Scan for the cell matching the given text and deliver its (x, y) coordinate at center. 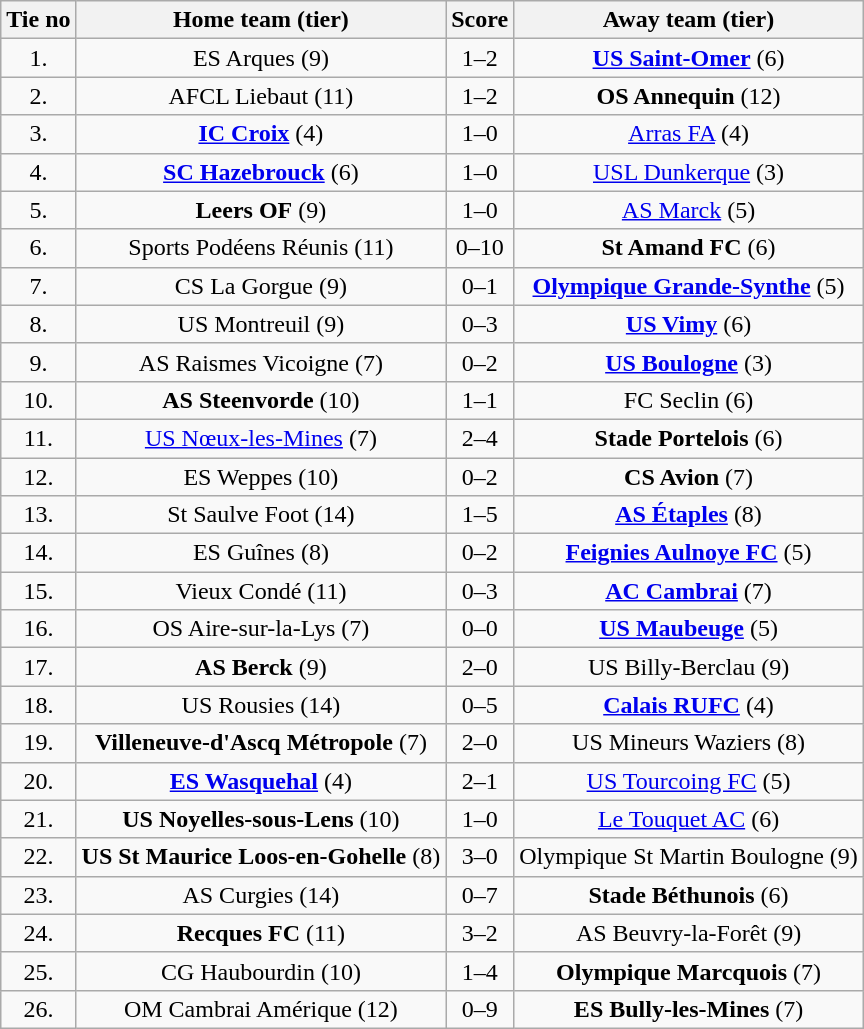
St Saulve Foot (14) (261, 515)
2–1 (480, 781)
FC Seclin (6) (689, 400)
US Vimy (6) (689, 324)
AS Berck (9) (261, 667)
ES Guînes (8) (261, 553)
19. (38, 743)
Olympique Grande-Synthe (5) (689, 286)
Arras FA (4) (689, 134)
7. (38, 286)
12. (38, 477)
Vieux Condé (11) (261, 591)
3. (38, 134)
20. (38, 781)
AS Steenvorde (10) (261, 400)
US Boulogne (3) (689, 362)
Olympique Marcquois (7) (689, 971)
8. (38, 324)
2. (38, 96)
23. (38, 895)
15. (38, 591)
1. (38, 58)
18. (38, 705)
0–5 (480, 705)
21. (38, 819)
1–1 (480, 400)
9. (38, 362)
14. (38, 553)
17. (38, 667)
AS Marck (5) (689, 210)
OM Cambrai Amérique (12) (261, 1009)
US Maubeuge (5) (689, 629)
US Mineurs Waziers (8) (689, 743)
OS Annequin (12) (689, 96)
USL Dunkerque (3) (689, 172)
6. (38, 248)
1–4 (480, 971)
16. (38, 629)
Recques FC (11) (261, 933)
13. (38, 515)
Villeneuve-d'Ascq Métropole (7) (261, 743)
11. (38, 438)
5. (38, 210)
AS Curgies (14) (261, 895)
Home team (tier) (261, 20)
ES Arques (9) (261, 58)
Tie no (38, 20)
OS Aire-sur-la-Lys (7) (261, 629)
Leers OF (9) (261, 210)
10. (38, 400)
3–0 (480, 857)
Feignies Aulnoye FC (5) (689, 553)
AS Raismes Vicoigne (7) (261, 362)
2–4 (480, 438)
SC Hazebrouck (6) (261, 172)
ES Bully-les-Mines (7) (689, 1009)
Calais RUFC (4) (689, 705)
AS Étaples (8) (689, 515)
24. (38, 933)
4. (38, 172)
0–10 (480, 248)
Olympique St Martin Boulogne (9) (689, 857)
US Montreuil (9) (261, 324)
IC Croix (4) (261, 134)
US Saint-Omer (6) (689, 58)
26. (38, 1009)
ES Wasquehal (4) (261, 781)
Score (480, 20)
0–9 (480, 1009)
US Nœux-les-Mines (7) (261, 438)
Stade Béthunois (6) (689, 895)
ES Weppes (10) (261, 477)
22. (38, 857)
US Tourcoing FC (5) (689, 781)
Le Touquet AC (6) (689, 819)
CG Haubourdin (10) (261, 971)
CS La Gorgue (9) (261, 286)
AFCL Liebaut (11) (261, 96)
St Amand FC (6) (689, 248)
Away team (tier) (689, 20)
25. (38, 971)
0–0 (480, 629)
AS Beuvry-la-Forêt (9) (689, 933)
0–1 (480, 286)
Stade Portelois (6) (689, 438)
AC Cambrai (7) (689, 591)
US St Maurice Loos-en-Gohelle (8) (261, 857)
3–2 (480, 933)
US Billy-Berclau (9) (689, 667)
US Noyelles-sous-Lens (10) (261, 819)
US Rousies (14) (261, 705)
1–5 (480, 515)
CS Avion (7) (689, 477)
Sports Podéens Réunis (11) (261, 248)
0–7 (480, 895)
